Locate the cell with the specified text and output its (X, Y) center coordinate. 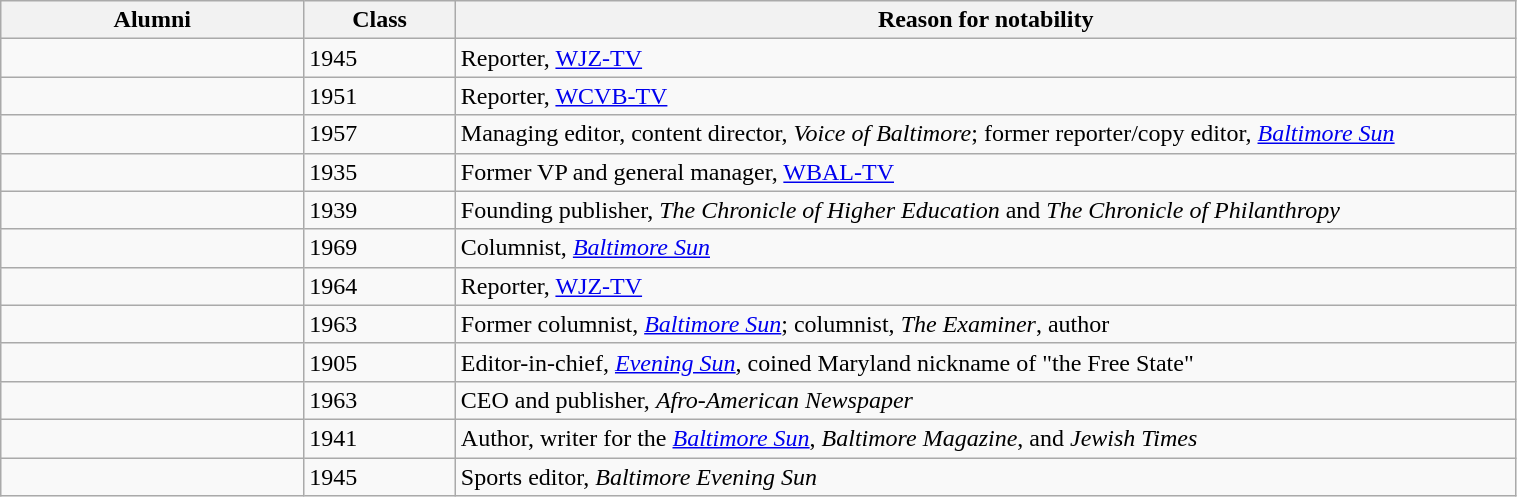
Managing editor, content director, Voice of Baltimore; former reporter/copy editor, Baltimore Sun (986, 134)
Reporter, WCVB-TV (986, 96)
1957 (380, 134)
Founding publisher, The Chronicle of Higher Education and The Chronicle of Philanthropy (986, 210)
1964 (380, 286)
1941 (380, 438)
CEO and publisher, Afro-American Newspaper (986, 400)
Former VP and general manager, WBAL-TV (986, 172)
1939 (380, 210)
Columnist, Baltimore Sun (986, 248)
Class (380, 20)
Author, writer for the Baltimore Sun, Baltimore Magazine, and Jewish Times (986, 438)
Alumni (152, 20)
1935 (380, 172)
Former columnist, Baltimore Sun; columnist, The Examiner, author (986, 324)
1951 (380, 96)
Reason for notability (986, 20)
1969 (380, 248)
Editor-in-chief, Evening Sun, coined Maryland nickname of "the Free State" (986, 362)
Sports editor, Baltimore Evening Sun (986, 477)
1905 (380, 362)
